Provide the (x, y) coordinate of the cell's center where the given text is located.  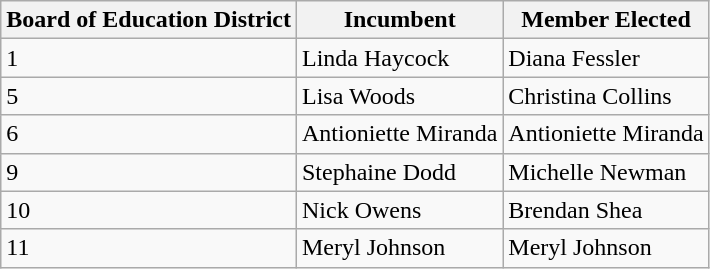
Nick Owens (399, 210)
10 (149, 210)
Stephaine Dodd (399, 172)
Lisa Woods (399, 96)
Board of Education District (149, 20)
Christina Collins (606, 96)
5 (149, 96)
Linda Haycock (399, 58)
Brendan Shea (606, 210)
Member Elected (606, 20)
9 (149, 172)
Michelle Newman (606, 172)
11 (149, 248)
Incumbent (399, 20)
Diana Fessler (606, 58)
1 (149, 58)
6 (149, 134)
